Detect which cell encompasses the target text, then output its (x, y) center coordinate. 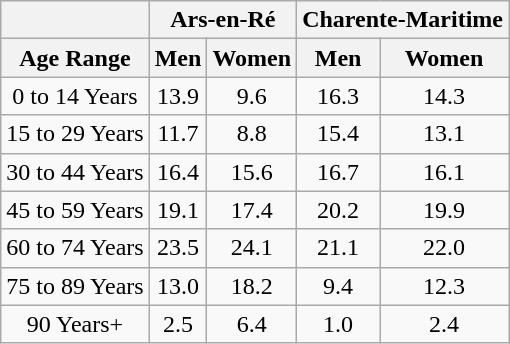
19.1 (178, 210)
30 to 44 Years (75, 172)
90 Years+ (75, 324)
11.7 (178, 134)
15.4 (338, 134)
1.0 (338, 324)
20.2 (338, 210)
9.4 (338, 286)
2.5 (178, 324)
Age Range (75, 58)
12.3 (444, 286)
75 to 89 Years (75, 286)
45 to 59 Years (75, 210)
2.4 (444, 324)
13.9 (178, 96)
16.7 (338, 172)
13.1 (444, 134)
17.4 (252, 210)
6.4 (252, 324)
22.0 (444, 248)
16.1 (444, 172)
60 to 74 Years (75, 248)
15 to 29 Years (75, 134)
0 to 14 Years (75, 96)
8.8 (252, 134)
16.3 (338, 96)
21.1 (338, 248)
23.5 (178, 248)
9.6 (252, 96)
13.0 (178, 286)
24.1 (252, 248)
15.6 (252, 172)
19.9 (444, 210)
Ars-en-Ré (222, 20)
16.4 (178, 172)
18.2 (252, 286)
14.3 (444, 96)
Charente-Maritime (403, 20)
